Detect which cell encompasses the target text, then output its [X, Y] center coordinate. 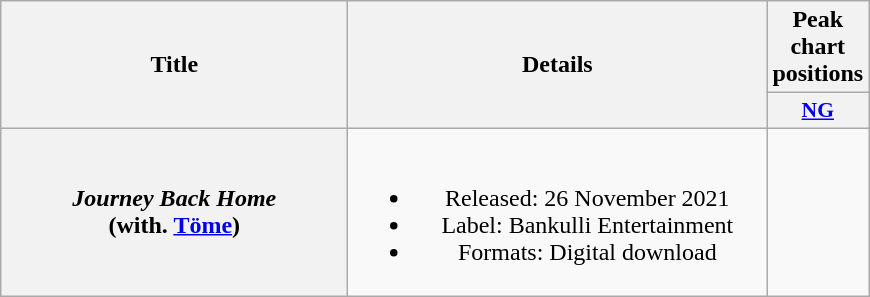
Peak chart positions [818, 47]
Details [558, 65]
NG [818, 111]
Title [174, 65]
Journey Back Home(with. Töme) [174, 212]
Released: 26 November 2021Label: Bankulli EntertainmentFormats: Digital download [558, 212]
